Extract the (x, y) coordinate from the center of the cell holding the provided text.  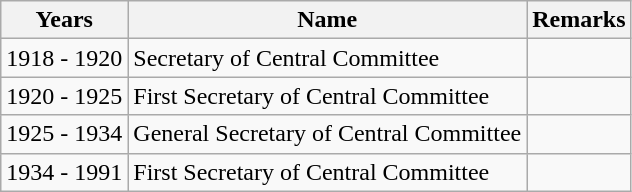
Years (64, 20)
Remarks (579, 20)
General Secretary of Central Committee (328, 134)
1918 - 1920 (64, 58)
Secretary of Central Committee (328, 58)
1925 - 1934 (64, 134)
1934 - 1991 (64, 172)
Name (328, 20)
1920 - 1925 (64, 96)
